Capture the cell that displays the provided text and extract its (x, y) central coordinate. 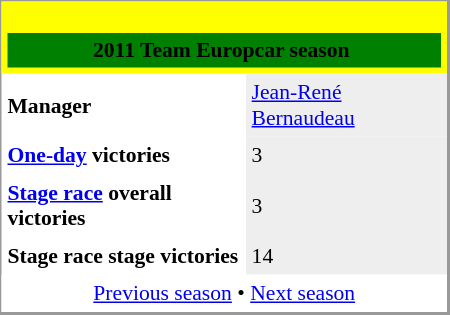
Jean-René Bernaudeau (346, 106)
Previous season • Next season (225, 293)
Manager (124, 106)
One-day victories (124, 155)
14 (346, 256)
Stage race stage victories (124, 256)
Stage race overall victories (124, 206)
